Output the (X, Y) coordinate of the center of the cell containing the given text.  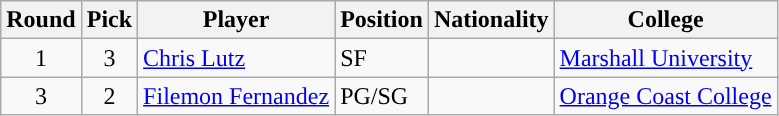
Player (236, 20)
2 (109, 96)
Orange Coast College (666, 96)
Chris Lutz (236, 58)
Round (41, 20)
SF (382, 58)
Nationality (491, 20)
Position (382, 20)
1 (41, 58)
College (666, 20)
Filemon Fernandez (236, 96)
PG/SG (382, 96)
Marshall University (666, 58)
Pick (109, 20)
